Identify which cell holds the provided text, then report its [X, Y] central coordinate. 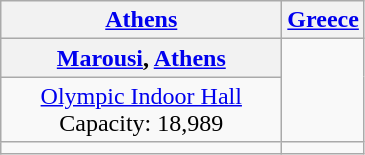
Olympic Indoor HallCapacity: 18,989 [142, 110]
Marousi, Athens [142, 58]
Athens [142, 20]
Greece [324, 20]
